Determine the [x, y] coordinate at the center of the cell enclosing the given text.  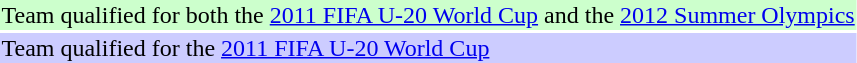
Team qualified for the 2011 FIFA U-20 World Cup [428, 48]
Team qualified for both the 2011 FIFA U-20 World Cup and the 2012 Summer Olympics [428, 15]
